Return the [x, y] coordinate for the center point of the cell that contains the specified text.  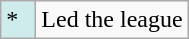
* [18, 20]
Led the league [112, 20]
